Provide the [x, y] coordinate of the cell's center where the given text is located.  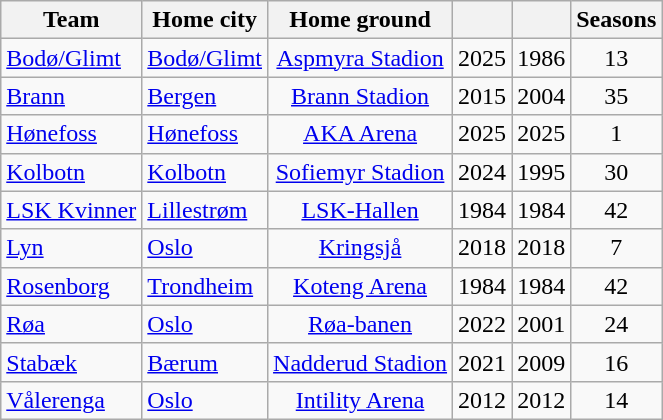
Team [72, 20]
Intility Arena [360, 400]
2004 [542, 96]
1995 [542, 172]
Lillestrøm [205, 210]
Sofiemyr Stadion [360, 172]
24 [616, 324]
Home ground [360, 20]
LSK Kvinner [72, 210]
Home city [205, 20]
16 [616, 362]
Bergen [205, 96]
LSK-Hallen [360, 210]
Kringsjå [360, 248]
Brann [72, 96]
2009 [542, 362]
Seasons [616, 20]
Nadderud Stadion [360, 362]
1 [616, 134]
Røa-banen [360, 324]
Bærum [205, 362]
30 [616, 172]
35 [616, 96]
2022 [482, 324]
Vålerenga [72, 400]
2001 [542, 324]
Aspmyra Stadion [360, 58]
Stabæk [72, 362]
Koteng Arena [360, 286]
7 [616, 248]
AKA Arena [360, 134]
Lyn [72, 248]
2021 [482, 362]
Brann Stadion [360, 96]
2015 [482, 96]
Rosenborg [72, 286]
Trondheim [205, 286]
13 [616, 58]
14 [616, 400]
Røa [72, 324]
1986 [542, 58]
2024 [482, 172]
